Capture the cell that displays the provided text and extract its (X, Y) central coordinate. 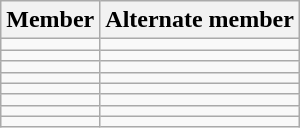
Alternate member (200, 20)
Member (50, 20)
